Search for the cell housing the specified text and yield its [x, y] center coordinate. 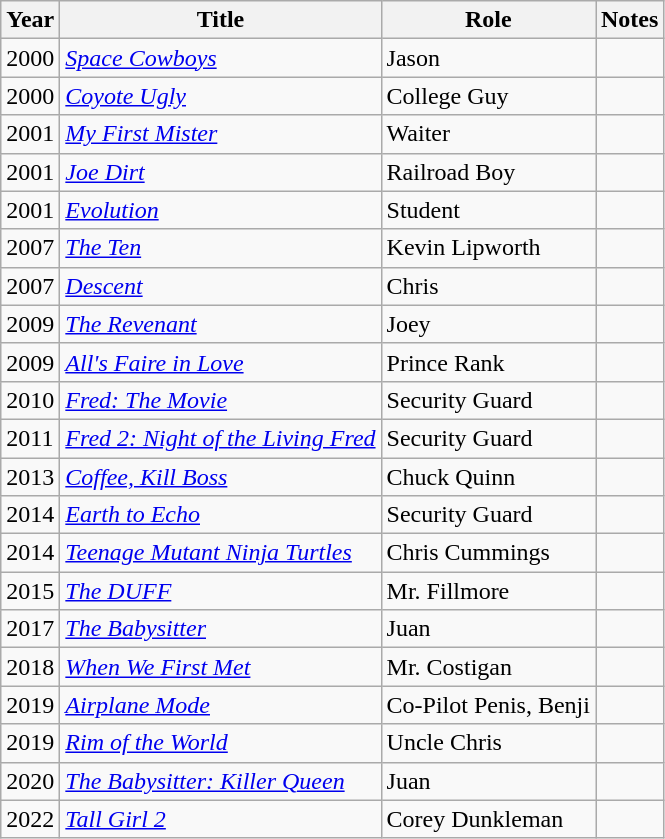
The Ten [220, 248]
Descent [220, 286]
2011 [30, 438]
Rim of the World [220, 743]
2017 [30, 629]
2018 [30, 667]
Jason [488, 58]
When We First Met [220, 667]
2022 [30, 819]
Title [220, 20]
Joe Dirt [220, 172]
2015 [30, 591]
Earth to Echo [220, 515]
The Revenant [220, 324]
Notes [630, 20]
Joey [488, 324]
Corey Dunkleman [488, 819]
2010 [30, 400]
Airplane Mode [220, 705]
The Babysitter: Killer Queen [220, 781]
Railroad Boy [488, 172]
Tall Girl 2 [220, 819]
Mr. Costigan [488, 667]
The DUFF [220, 591]
Chuck Quinn [488, 477]
Teenage Mutant Ninja Turtles [220, 553]
Coffee, Kill Boss [220, 477]
Fred: The Movie [220, 400]
Fred 2: Night of the Living Fred [220, 438]
Evolution [220, 210]
Coyote Ugly [220, 96]
2020 [30, 781]
Student [488, 210]
Role [488, 20]
2013 [30, 477]
Chris [488, 286]
College Guy [488, 96]
Waiter [488, 134]
All's Faire in Love [220, 362]
My First Mister [220, 134]
Prince Rank [488, 362]
Kevin Lipworth [488, 248]
Co-Pilot Penis, Benji [488, 705]
Space Cowboys [220, 58]
Year [30, 20]
The Babysitter [220, 629]
Mr. Fillmore [488, 591]
Uncle Chris [488, 743]
Chris Cummings [488, 553]
